For the text-containing cell, return its midpoint in (x, y) coordinate format. 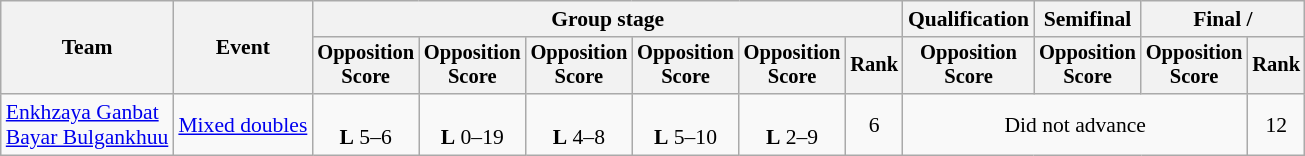
L 4–8 (580, 124)
Mixed doubles (242, 124)
Team (88, 48)
L 5–10 (686, 124)
Final / (1223, 19)
Event (242, 48)
L 2–9 (792, 124)
Did not advance (1075, 124)
12 (1276, 124)
L 0–19 (472, 124)
6 (874, 124)
Semifinal (1088, 19)
L 5–6 (366, 124)
Qualification (968, 19)
Group stage (608, 19)
Enkhzaya GanbatBayar Bulgankhuu (88, 124)
